Return the (X, Y) coordinate for the center point of the cell that contains the specified text.  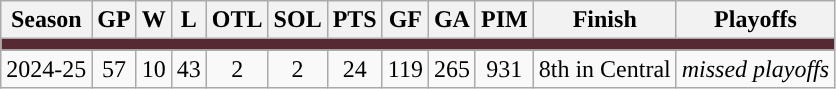
L (188, 20)
24 (354, 69)
265 (452, 69)
PIM (504, 20)
GP (114, 20)
2024-25 (46, 69)
8th in Central (604, 69)
Season (46, 20)
missed playoffs (755, 69)
Finish (604, 20)
W (154, 20)
43 (188, 69)
10 (154, 69)
119 (405, 69)
Playoffs (755, 20)
PTS (354, 20)
GF (405, 20)
GA (452, 20)
931 (504, 69)
OTL (237, 20)
57 (114, 69)
SOL (298, 20)
